Scan for the cell matching the given text and deliver its [x, y] coordinate at center. 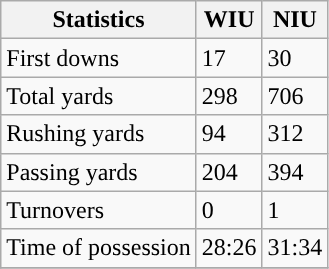
0 [229, 210]
First downs [99, 58]
28:26 [229, 248]
Passing yards [99, 172]
706 [295, 96]
1 [295, 210]
17 [229, 58]
Statistics [99, 20]
Turnovers [99, 210]
Total yards [99, 96]
298 [229, 96]
Rushing yards [99, 134]
394 [295, 172]
Time of possession [99, 248]
312 [295, 134]
94 [229, 134]
204 [229, 172]
30 [295, 58]
WIU [229, 20]
31:34 [295, 248]
NIU [295, 20]
